Return the [x, y] coordinate for the center point of the cell that contains the specified text.  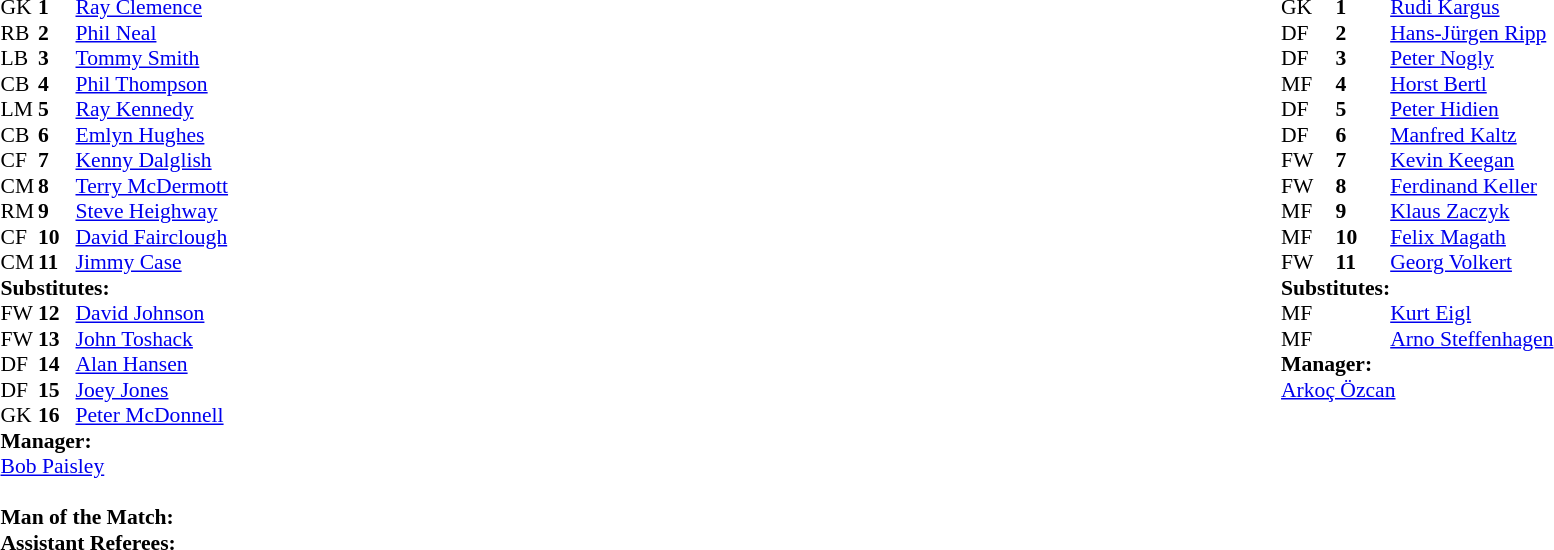
Peter Hidien [1472, 109]
13 [57, 339]
Tommy Smith [152, 59]
Kurt Eigl [1472, 313]
GK [19, 415]
Kevin Keegan [1472, 161]
David Johnson [152, 313]
Terry McDermott [152, 186]
RM [19, 211]
Ferdinand Keller [1472, 186]
Georg Volkert [1472, 263]
LM [19, 109]
Ray Kennedy [152, 109]
Joey Jones [152, 390]
Arno Steffenhagen [1472, 339]
David Fairclough [152, 237]
15 [57, 390]
Arkoç Özcan [1417, 390]
Alan Hansen [152, 365]
16 [57, 415]
RB [19, 33]
Peter Nogly [1472, 59]
LB [19, 59]
Hans-Jürgen Ripp [1472, 33]
Klaus Zaczyk [1472, 211]
Phil Thompson [152, 84]
Manfred Kaltz [1472, 135]
Emlyn Hughes [152, 135]
Jimmy Case [152, 263]
14 [57, 365]
Steve Heighway [152, 211]
Felix Magath [1472, 237]
Phil Neal [152, 33]
John Toshack [152, 339]
Peter McDonnell [152, 415]
12 [57, 313]
Kenny Dalglish [152, 161]
Horst Bertl [1472, 84]
